Return [x, y] of the center of cell containing provided text 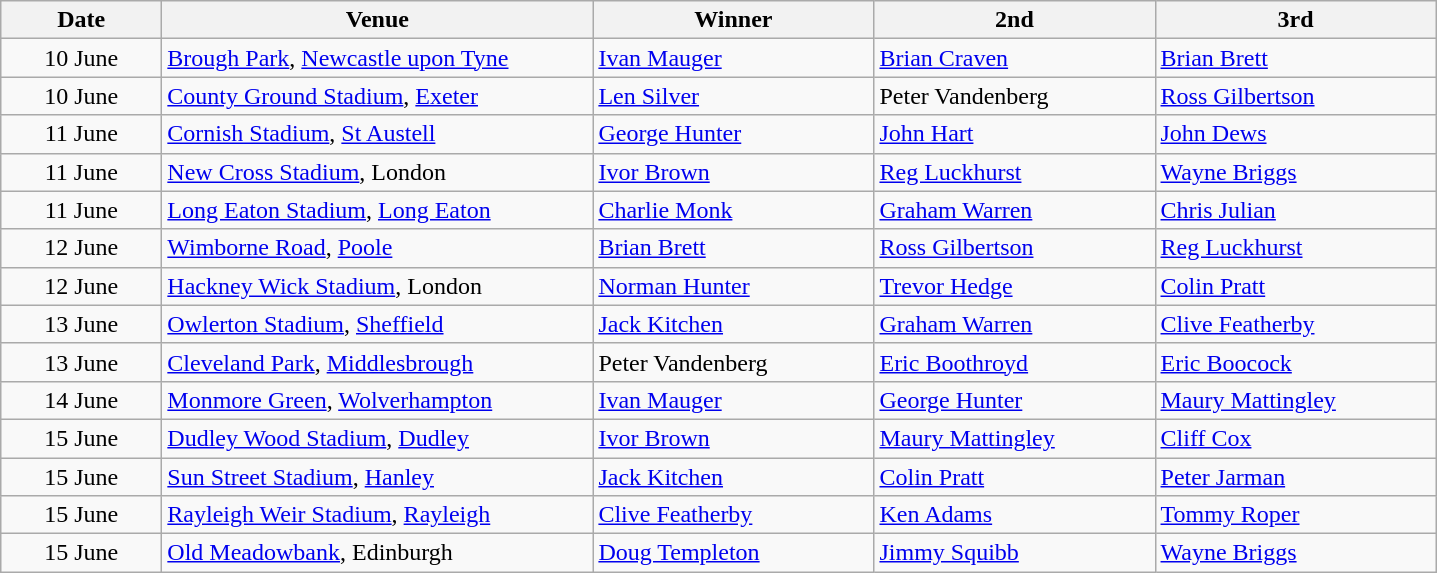
Cleveland Park, Middlesbrough [378, 362]
Date [82, 20]
Doug Templeton [734, 553]
Sun Street Stadium, Hanley [378, 477]
2nd [1014, 20]
Dudley Wood Stadium, Dudley [378, 438]
Brough Park, Newcastle upon Tyne [378, 58]
14 June [82, 400]
Old Meadowbank, Edinburgh [378, 553]
Rayleigh Weir Stadium, Rayleigh [378, 515]
New Cross Stadium, London [378, 172]
Hackney Wick Stadium, London [378, 286]
Charlie Monk [734, 210]
Trevor Hedge [1014, 286]
Eric Boocock [1296, 362]
John Hart [1014, 134]
Wimborne Road, Poole [378, 248]
Norman Hunter [734, 286]
Peter Jarman [1296, 477]
Brian Craven [1014, 58]
Monmore Green, Wolverhampton [378, 400]
Jimmy Squibb [1014, 553]
John Dews [1296, 134]
Eric Boothroyd [1014, 362]
Long Eaton Stadium, Long Eaton [378, 210]
County Ground Stadium, Exeter [378, 96]
Cornish Stadium, St Austell [378, 134]
Winner [734, 20]
3rd [1296, 20]
Chris Julian [1296, 210]
Tommy Roper [1296, 515]
Ken Adams [1014, 515]
Cliff Cox [1296, 438]
Len Silver [734, 96]
Venue [378, 20]
Owlerton Stadium, Sheffield [378, 324]
